Detect which cell encompasses the target text, then output its [X, Y] center coordinate. 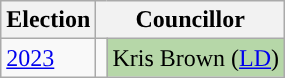
2023 [48, 58]
Election [48, 20]
Kris Brown (LD) [196, 58]
Councillor [190, 20]
